Find where the given text appears and provide that cell's center as [X, Y] coordinate. 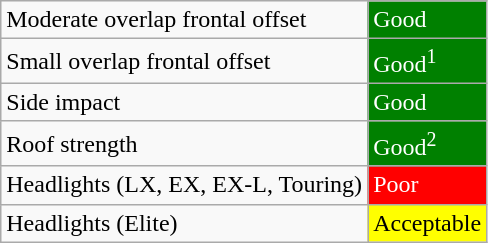
Roof strength [184, 144]
Acceptable [428, 223]
Small overlap frontal offset [184, 62]
Headlights (Elite) [184, 223]
Moderate overlap frontal offset [184, 20]
Good1 [428, 62]
Poor [428, 185]
Headlights (LX, EX, EX-L, Touring) [184, 185]
Side impact [184, 102]
Good2 [428, 144]
